Determine the (x, y) coordinate at the center of the cell enclosing the given text.  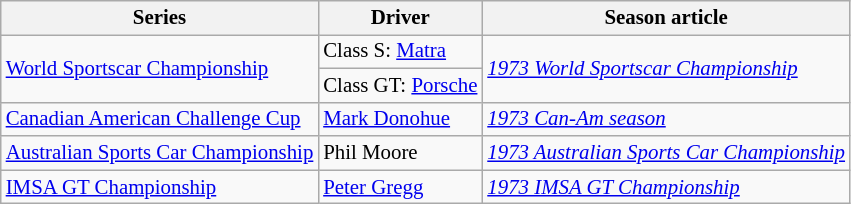
Class S: Matra (400, 51)
Mark Donohue (400, 119)
Driver (400, 18)
Class GT: Porsche (400, 85)
1973 Can-Am season (666, 119)
Series (160, 18)
World Sportscar Championship (160, 68)
1973 IMSA GT Championship (666, 187)
1973 World Sportscar Championship (666, 68)
IMSA GT Championship (160, 187)
Peter Gregg (400, 187)
Phil Moore (400, 153)
1973 Australian Sports Car Championship (666, 153)
Canadian American Challenge Cup (160, 119)
Season article (666, 18)
Australian Sports Car Championship (160, 153)
